Scan for the cell matching the given text and deliver its [x, y] coordinate at center. 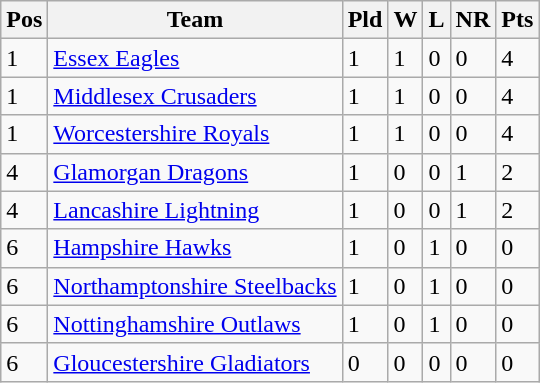
Glamorgan Dragons [195, 172]
Essex Eagles [195, 58]
Middlesex Crusaders [195, 96]
W [406, 20]
Nottinghamshire Outlaws [195, 324]
Pts [518, 20]
Pld [365, 20]
Hampshire Hawks [195, 248]
Northamptonshire Steelbacks [195, 286]
Pos [24, 20]
L [436, 20]
NR [473, 20]
Team [195, 20]
Worcestershire Royals [195, 134]
Lancashire Lightning [195, 210]
Gloucestershire Gladiators [195, 362]
